Pinpoint the cell where the given text exists, returning its (X, Y) midpoint coordinate. 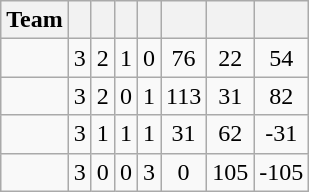
22 (230, 58)
105 (230, 172)
Team (35, 20)
62 (230, 134)
54 (282, 58)
82 (282, 96)
-31 (282, 134)
76 (184, 58)
-105 (282, 172)
113 (184, 96)
